Pinpoint the cell where the given text exists, returning its (X, Y) midpoint coordinate. 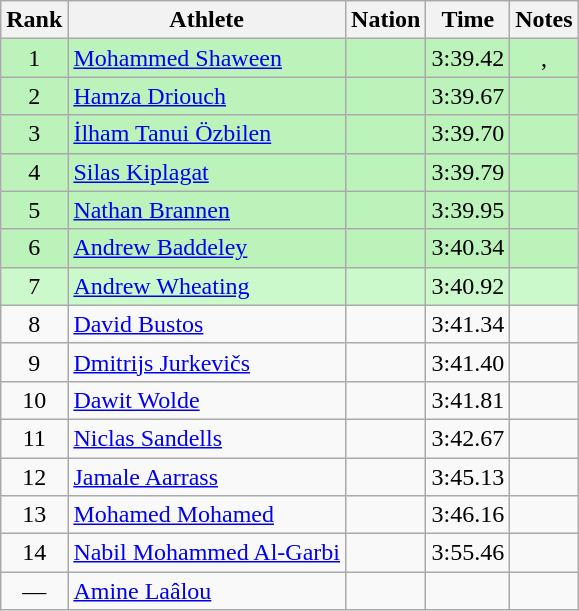
, (544, 58)
10 (34, 400)
Nation (386, 20)
14 (34, 553)
Athlete (207, 20)
3:41.34 (468, 324)
Andrew Baddeley (207, 248)
Dmitrijs Jurkevičs (207, 362)
3:39.79 (468, 172)
13 (34, 515)
3:42.67 (468, 438)
3 (34, 134)
2 (34, 96)
Time (468, 20)
Niclas Sandells (207, 438)
Hamza Driouch (207, 96)
3:39.67 (468, 96)
Nabil Mohammed Al-Garbi (207, 553)
Jamale Aarrass (207, 477)
3:40.92 (468, 286)
Silas Kiplagat (207, 172)
Amine Laâlou (207, 591)
12 (34, 477)
Notes (544, 20)
9 (34, 362)
3:41.81 (468, 400)
Nathan Brannen (207, 210)
— (34, 591)
Mohammed Shaween (207, 58)
Andrew Wheating (207, 286)
Mohamed Mohamed (207, 515)
3:39.42 (468, 58)
3:39.70 (468, 134)
3:55.46 (468, 553)
3:39.95 (468, 210)
5 (34, 210)
3:46.16 (468, 515)
Rank (34, 20)
3:40.34 (468, 248)
Dawit Wolde (207, 400)
8 (34, 324)
6 (34, 248)
4 (34, 172)
3:45.13 (468, 477)
David Bustos (207, 324)
3:41.40 (468, 362)
7 (34, 286)
11 (34, 438)
1 (34, 58)
İlham Tanui Özbilen (207, 134)
